Return (X, Y) of the center of cell containing provided text 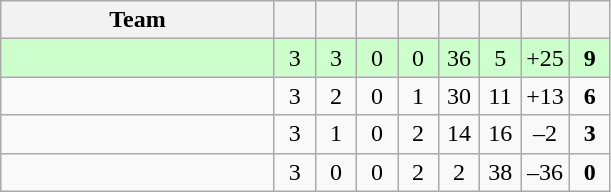
14 (460, 134)
5 (500, 58)
–2 (546, 134)
30 (460, 96)
16 (500, 134)
+25 (546, 58)
6 (590, 96)
36 (460, 58)
9 (590, 58)
–36 (546, 172)
38 (500, 172)
11 (500, 96)
Team (138, 20)
+13 (546, 96)
